Detect which cell encompasses the target text, then output its [X, Y] center coordinate. 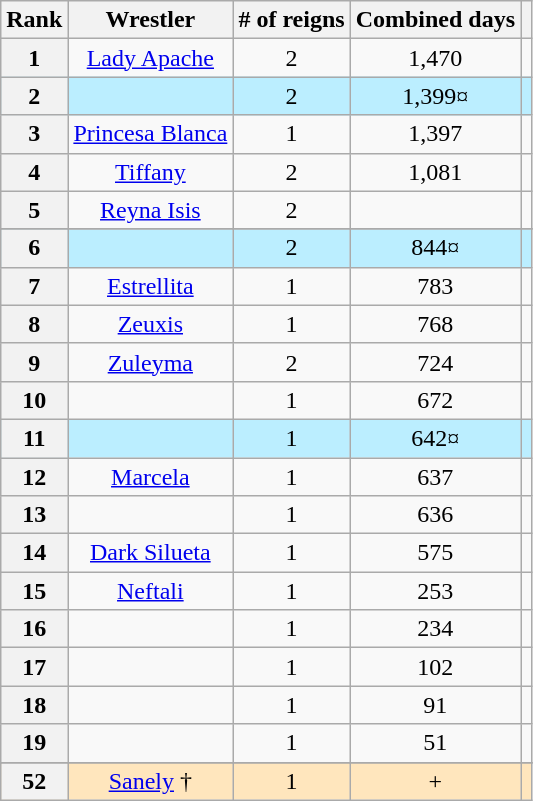
19 [34, 743]
Marcela [150, 477]
Sanely † [150, 781]
13 [34, 515]
Combined days [435, 20]
575 [435, 553]
12 [34, 477]
Lady Apache [150, 58]
15 [34, 591]
Neftali [150, 591]
91 [435, 705]
Tiffany [150, 172]
1,397 [435, 134]
17 [34, 667]
10 [34, 400]
642¤ [435, 438]
4 [34, 172]
52 [34, 781]
783 [435, 286]
724 [435, 362]
Dark Silueta [150, 553]
51 [435, 743]
18 [34, 705]
253 [435, 591]
3 [34, 134]
Zeuxis [150, 324]
636 [435, 515]
672 [435, 400]
5 [34, 210]
9 [34, 362]
Zuleyma [150, 362]
11 [34, 438]
# of reigns [292, 20]
1,470 [435, 58]
844¤ [435, 248]
637 [435, 477]
Wrestler [150, 20]
102 [435, 667]
768 [435, 324]
1,399¤ [435, 96]
Princesa Blanca [150, 134]
Estrellita [150, 286]
+ [435, 781]
Reyna Isis [150, 210]
7 [34, 286]
14 [34, 553]
16 [34, 629]
234 [435, 629]
1,081 [435, 172]
Rank [34, 20]
8 [34, 324]
6 [34, 248]
